For the text-containing cell, return its midpoint in (X, Y) coordinate format. 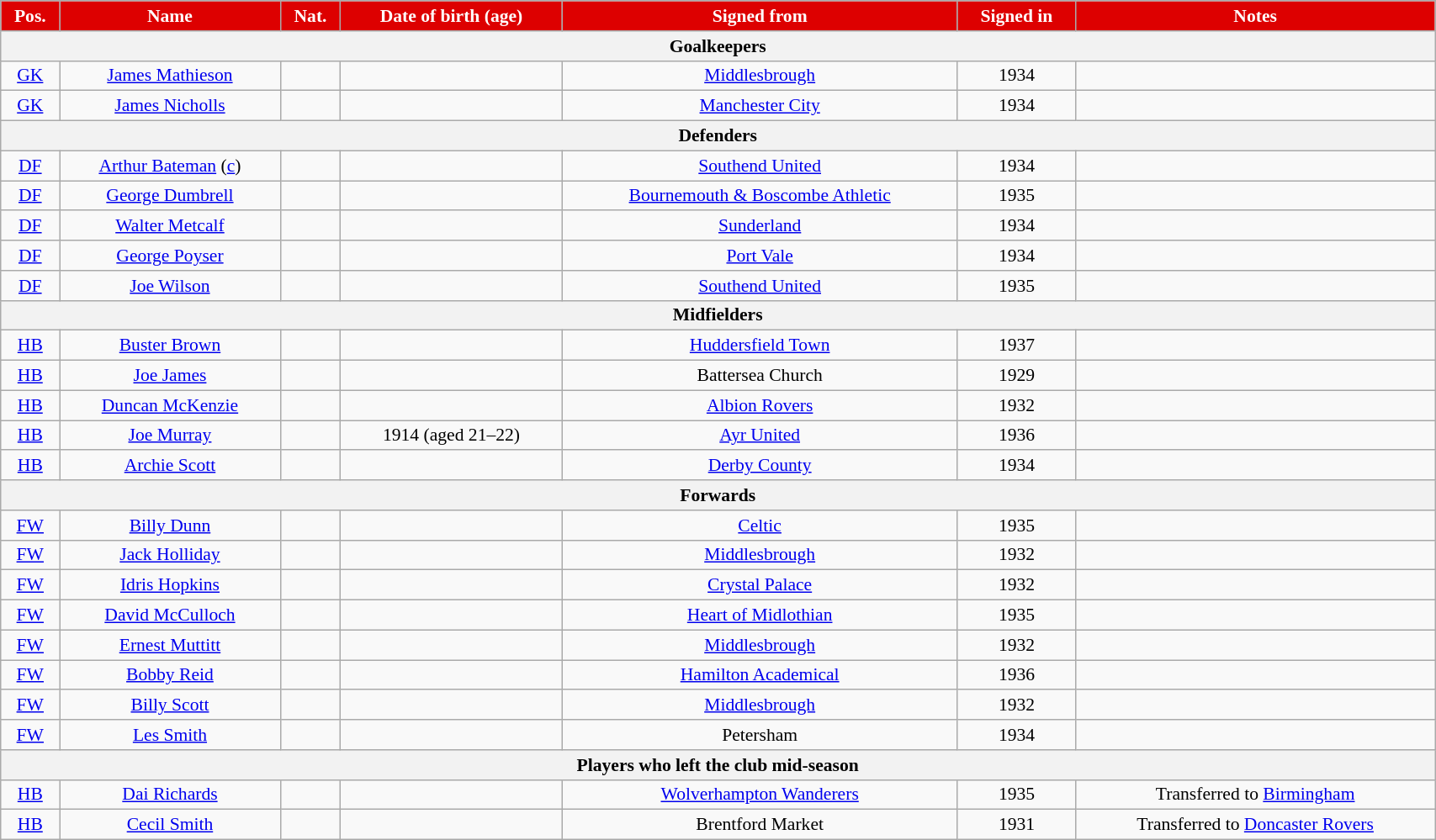
Celtic (760, 526)
1929 (1016, 376)
1914 (aged 21–22) (451, 436)
Huddersfield Town (760, 346)
1931 (1016, 825)
Buster Brown (170, 346)
Idris Hopkins (170, 585)
1937 (1016, 346)
Les Smith (170, 735)
Manchester City (760, 106)
Port Vale (760, 256)
Signed in (1016, 16)
Joe James (170, 376)
Duncan McKenzie (170, 405)
Battersea Church (760, 376)
Players who left the club mid-season (718, 765)
Bournemouth & Boscombe Athletic (760, 196)
Billy Scott (170, 705)
Dai Richards (170, 795)
Forwards (718, 495)
Brentford Market (760, 825)
Billy Dunn (170, 526)
Crystal Palace (760, 585)
Heart of Midlothian (760, 615)
Ayr United (760, 436)
Joe Wilson (170, 286)
Hamilton Academical (760, 675)
Nat. (310, 16)
Albion Rovers (760, 405)
Archie Scott (170, 466)
Transferred to Doncaster Rovers (1255, 825)
George Dumbrell (170, 196)
Ernest Muttitt (170, 645)
James Nicholls (170, 106)
Transferred to Birmingham (1255, 795)
George Poyser (170, 256)
James Mathieson (170, 76)
Jack Holliday (170, 555)
Derby County (760, 466)
Sunderland (760, 226)
Goalkeepers (718, 46)
Notes (1255, 16)
Date of birth (age) (451, 16)
Defenders (718, 136)
Midfielders (718, 315)
Name (170, 16)
Walter Metcalf (170, 226)
Pos. (30, 16)
Petersham (760, 735)
Bobby Reid (170, 675)
Wolverhampton Wanderers (760, 795)
Cecil Smith (170, 825)
Joe Murray (170, 436)
Arthur Bateman (c) (170, 166)
David McCulloch (170, 615)
Signed from (760, 16)
